Output the [x, y] coordinate of the center of the cell containing the given text.  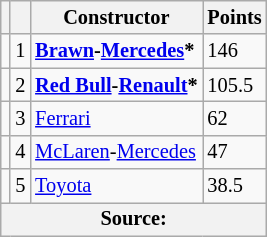
146 [235, 51]
4 [20, 152]
Toyota [116, 186]
105.5 [235, 85]
2 [20, 85]
62 [235, 118]
Points [235, 17]
Red Bull-Renault* [116, 85]
McLaren-Mercedes [116, 152]
Source: [134, 219]
Constructor [116, 17]
Brawn-Mercedes* [116, 51]
5 [20, 186]
3 [20, 118]
38.5 [235, 186]
Ferrari [116, 118]
47 [235, 152]
1 [20, 51]
